For the text-containing cell, return its midpoint in (x, y) coordinate format. 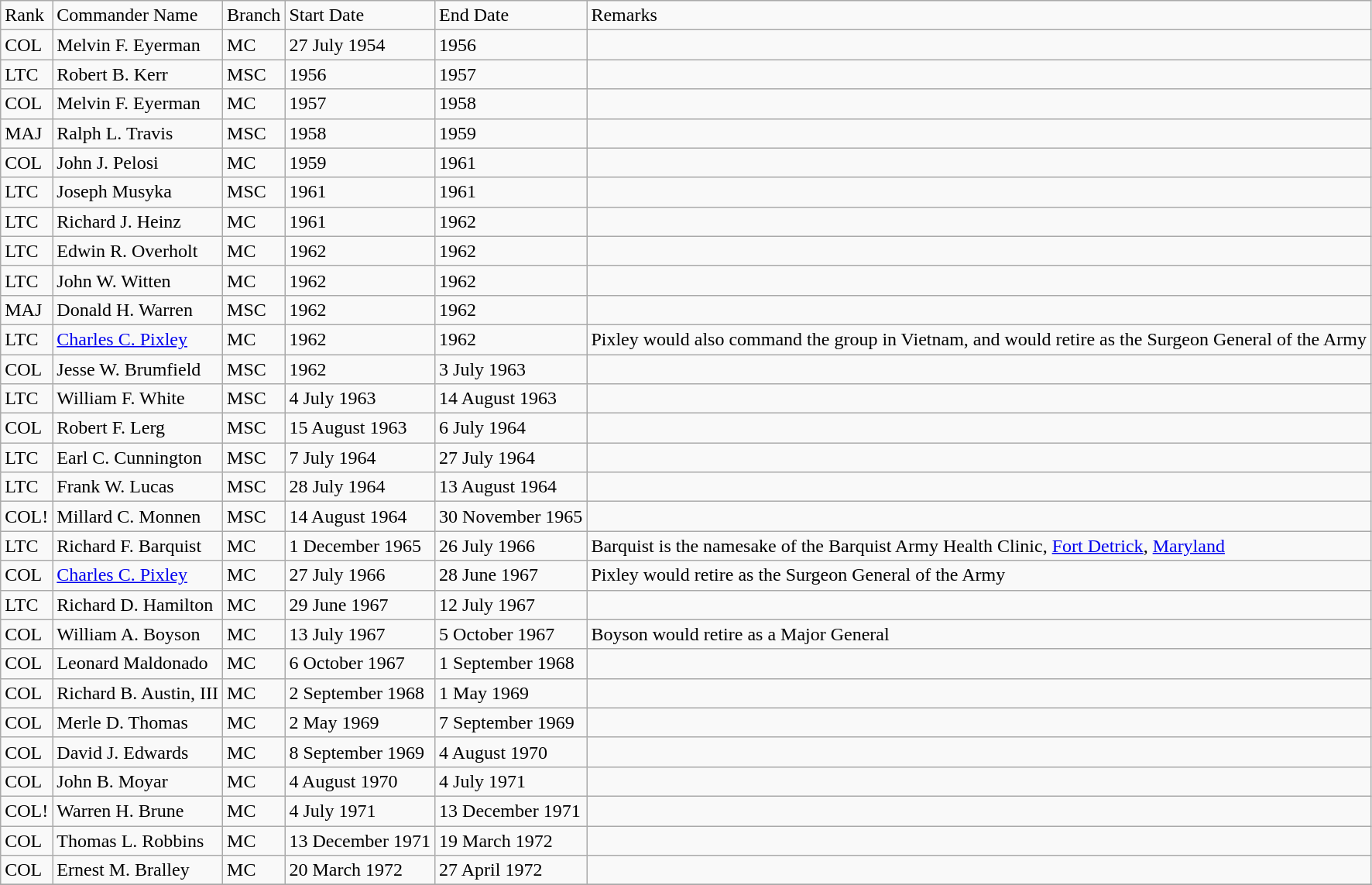
27 July 1966 (360, 575)
1 December 1965 (360, 546)
William A. Boyson (138, 634)
6 October 1967 (360, 664)
End Date (511, 15)
Pixley would also command the group in Vietnam, and would retire as the Surgeon General of the Army (979, 339)
Robert B. Kerr (138, 74)
Edwin R. Overholt (138, 251)
14 August 1963 (511, 399)
Merle D. Thomas (138, 722)
1 May 1969 (511, 693)
Warren H. Brune (138, 811)
29 June 1967 (360, 605)
David J. Edwards (138, 752)
Richard J. Heinz (138, 221)
7 July 1964 (360, 458)
13 August 1964 (511, 487)
Branch (254, 15)
7 September 1969 (511, 722)
Jesse W. Brumfield (138, 369)
12 July 1967 (511, 605)
13 July 1967 (360, 634)
15 August 1963 (360, 428)
Richard F. Barquist (138, 546)
Frank W. Lucas (138, 487)
Commander Name (138, 15)
8 September 1969 (360, 752)
4 July 1963 (360, 399)
John W. Witten (138, 280)
Earl C. Cunnington (138, 458)
Remarks (979, 15)
Millard C. Monnen (138, 516)
27 July 1954 (360, 45)
Robert F. Lerg (138, 428)
Donald H. Warren (138, 310)
John B. Moyar (138, 781)
Richard D. Hamilton (138, 605)
28 July 1964 (360, 487)
Joseph Musyka (138, 192)
1 September 1968 (511, 664)
28 June 1967 (511, 575)
20 March 1972 (360, 870)
27 July 1964 (511, 458)
Pixley would retire as the Surgeon General of the Army (979, 575)
5 October 1967 (511, 634)
6 July 1964 (511, 428)
Richard B. Austin, III (138, 693)
William F. White (138, 399)
3 July 1963 (511, 369)
Thomas L. Robbins (138, 840)
Boyson would retire as a Major General (979, 634)
John J. Pelosi (138, 163)
Leonard Maldonado (138, 664)
Barquist is the namesake of the Barquist Army Health Clinic, Fort Detrick, Maryland (979, 546)
19 March 1972 (511, 840)
2 September 1968 (360, 693)
27 April 1972 (511, 870)
2 May 1969 (360, 722)
Start Date (360, 15)
Ernest M. Bralley (138, 870)
Rank (26, 15)
30 November 1965 (511, 516)
Ralph L. Travis (138, 133)
26 July 1966 (511, 546)
14 August 1964 (360, 516)
